Return the [x, y] coordinate for the center point of the cell that contains the specified text.  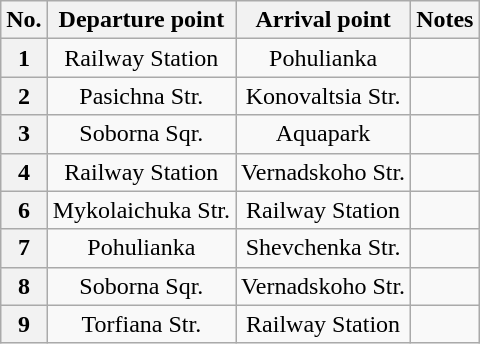
6 [24, 210]
8 [24, 286]
3 [24, 134]
Torfiana Str. [141, 324]
Notes [445, 20]
No. [24, 20]
7 [24, 248]
Aquapark [324, 134]
2 [24, 96]
Pasichna Str. [141, 96]
Mykolaichuka Str. [141, 210]
9 [24, 324]
4 [24, 172]
1 [24, 58]
Arrival point [324, 20]
Shevchenka Str. [324, 248]
Konovaltsia Str. [324, 96]
Departure point [141, 20]
